Find where the given text appears and provide that cell's center as (X, Y) coordinate. 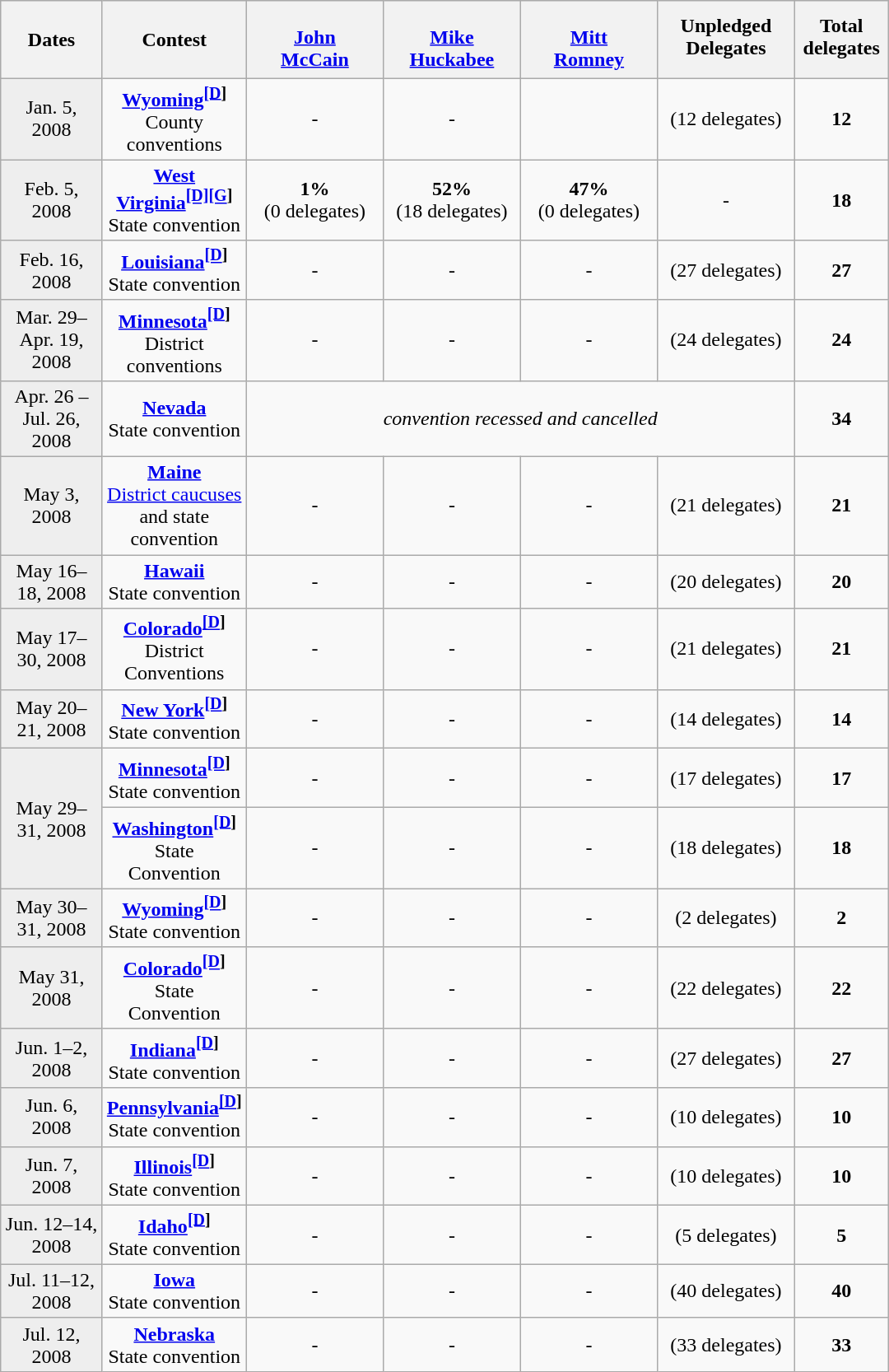
May 30–31, 2008 (52, 918)
Illinois[D]State convention (175, 1176)
Indiana[D]State convention (175, 1058)
(40 delegates) (726, 1291)
47%(0 delegates) (589, 201)
(14 delegates) (726, 719)
20 (841, 581)
May 17–30, 2008 (52, 649)
NevadaState convention (175, 418)
(2 delegates) (726, 918)
Unpledged Delegates (726, 40)
HawaiiState convention (175, 581)
MittRomney (589, 40)
MaineDistrict caucuses and state convention (175, 506)
33 (841, 1344)
Pennsylvania[D]State convention (175, 1118)
Colorado[D]District Conventions (175, 649)
2 (841, 918)
(20 delegates) (726, 581)
52%(18 delegates) (452, 201)
22 (841, 988)
Minnesota[D]State convention (175, 778)
Jun. 12–14, 2008 (52, 1235)
May 3, 2008 (52, 506)
34 (841, 418)
17 (841, 778)
NebraskaState convention (175, 1344)
Jun. 7, 2008 (52, 1176)
May 31, 2008 (52, 988)
JohnMcCain (314, 40)
Apr. 26 – Jul. 26, 2008 (52, 418)
New York[D]State convention (175, 719)
(17 delegates) (726, 778)
West Virginia[D][G]State convention (175, 201)
1%(0 delegates) (314, 201)
Louisiana[D]State convention (175, 270)
Idaho[D]State convention (175, 1235)
(5 delegates) (726, 1235)
Wyoming[D]County conventions (175, 119)
(33 delegates) (726, 1344)
Feb. 5, 2008 (52, 201)
May 29–31, 2008 (52, 819)
Feb. 16, 2008 (52, 270)
(18 delegates) (726, 848)
Jul. 12, 2008 (52, 1344)
Washington[D]State Convention (175, 848)
40 (841, 1291)
Colorado[D]State Convention (175, 988)
(24 delegates) (726, 341)
Mar. 29–Apr. 19, 2008 (52, 341)
12 (841, 119)
24 (841, 341)
Jun. 1–2, 2008 (52, 1058)
(12 delegates) (726, 119)
Minnesota[D]District conventions (175, 341)
MikeHuckabee (452, 40)
Jul. 11–12, 2008 (52, 1291)
Dates (52, 40)
5 (841, 1235)
May 16–18, 2008 (52, 581)
Wyoming[D]State convention (175, 918)
IowaState convention (175, 1291)
Jan. 5, 2008 (52, 119)
Contest (175, 40)
convention recessed and cancelled (520, 418)
Jun. 6, 2008 (52, 1118)
Total delegates (841, 40)
May 20–21, 2008 (52, 719)
(22 delegates) (726, 988)
14 (841, 719)
